Locate the cell with the specified text and output its (X, Y) center coordinate. 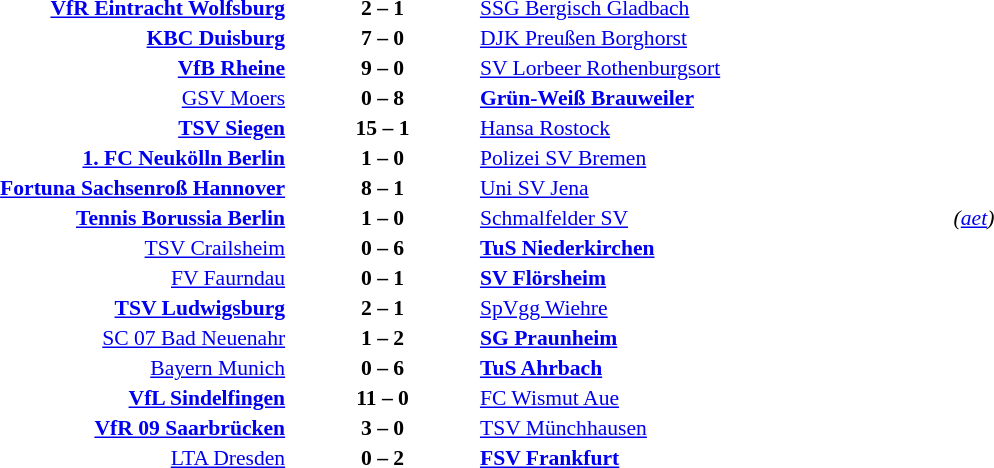
FC Wismut Aue (714, 398)
2 – 1 (382, 308)
DJK Preußen Borghorst (714, 38)
Grün-Weiß Brauweiler (714, 98)
11 – 0 (382, 398)
SV Flörsheim (714, 278)
0 – 8 (382, 98)
0 – 1 (382, 278)
8 – 1 (382, 188)
Hansa Rostock (714, 128)
3 – 0 (382, 428)
1 – 2 (382, 338)
9 – 0 (382, 68)
TuS Ahrbach (714, 368)
7 – 0 (382, 38)
SV Lorbeer Rothenburgsort (714, 68)
TSV Münchhausen (714, 428)
Schmalfelder SV (714, 218)
TuS Niederkirchen (714, 248)
15 – 1 (382, 128)
SG Praunheim (714, 338)
Uni SV Jena (714, 188)
Polizei SV Bremen (714, 158)
SpVgg Wiehre (714, 308)
